Output the [x, y] coordinate of the center of the cell containing the given text.  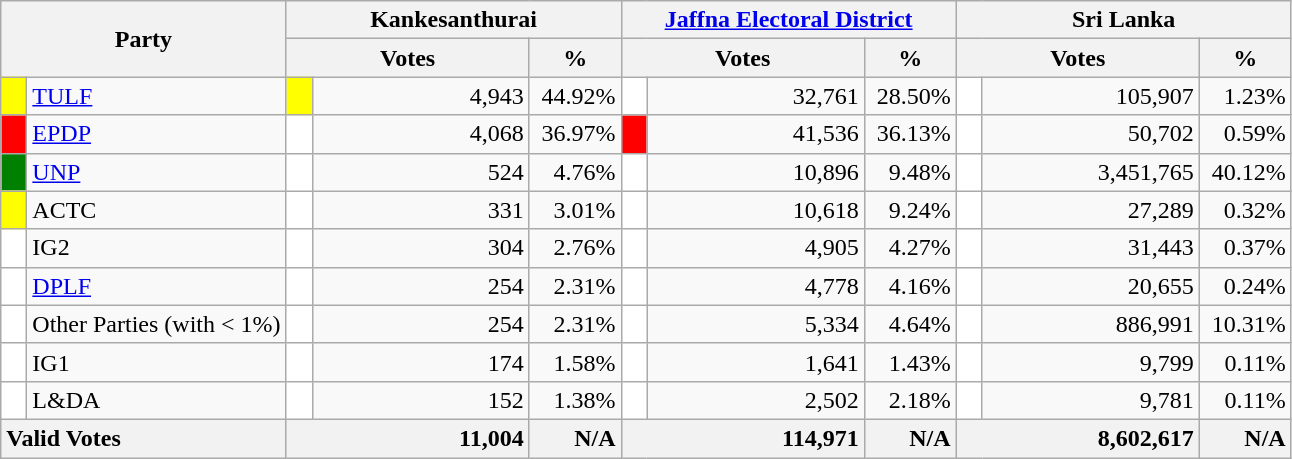
3.01% [575, 210]
0.59% [1245, 134]
Valid Votes [144, 438]
1.43% [910, 362]
8,602,617 [1078, 438]
0.32% [1245, 210]
9.48% [910, 172]
1.23% [1245, 96]
1,641 [756, 362]
32,761 [756, 96]
31,443 [1090, 248]
44.92% [575, 96]
1.38% [575, 400]
27,289 [1090, 210]
9.24% [910, 210]
1.58% [575, 362]
2.18% [910, 400]
Kankesanthurai [454, 20]
10,618 [756, 210]
114,971 [742, 438]
IG1 [156, 362]
DPLF [156, 286]
5,334 [756, 324]
4.27% [910, 248]
10,896 [756, 172]
Jaffna Electoral District [788, 20]
4,778 [756, 286]
40.12% [1245, 172]
Other Parties (with < 1%) [156, 324]
36.13% [910, 134]
9,799 [1090, 362]
105,907 [1090, 96]
ACTC [156, 210]
4,943 [420, 96]
10.31% [1245, 324]
EPDP [156, 134]
11,004 [408, 438]
524 [420, 172]
28.50% [910, 96]
20,655 [1090, 286]
4.76% [575, 172]
0.37% [1245, 248]
174 [420, 362]
4.64% [910, 324]
886,991 [1090, 324]
Sri Lanka [1124, 20]
2,502 [756, 400]
152 [420, 400]
9,781 [1090, 400]
4,068 [420, 134]
L&DA [156, 400]
4,905 [756, 248]
TULF [156, 96]
304 [420, 248]
331 [420, 210]
41,536 [756, 134]
4.16% [910, 286]
Party [144, 39]
IG2 [156, 248]
UNP [156, 172]
2.76% [575, 248]
3,451,765 [1090, 172]
0.24% [1245, 286]
50,702 [1090, 134]
36.97% [575, 134]
